Search for the cell housing the specified text and yield its (x, y) center coordinate. 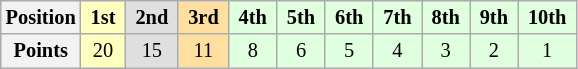
9th (494, 17)
Points (41, 51)
6 (301, 51)
10th (547, 17)
3 (446, 51)
8 (253, 51)
5 (349, 51)
11 (203, 51)
5th (301, 17)
Position (41, 17)
4 (397, 51)
1 (547, 51)
2 (494, 51)
1st (104, 17)
4th (253, 17)
2nd (152, 17)
20 (104, 51)
8th (446, 17)
3rd (203, 17)
15 (152, 51)
7th (397, 17)
6th (349, 17)
